Return the [X, Y] coordinate for the center point of the cell that contains the specified text.  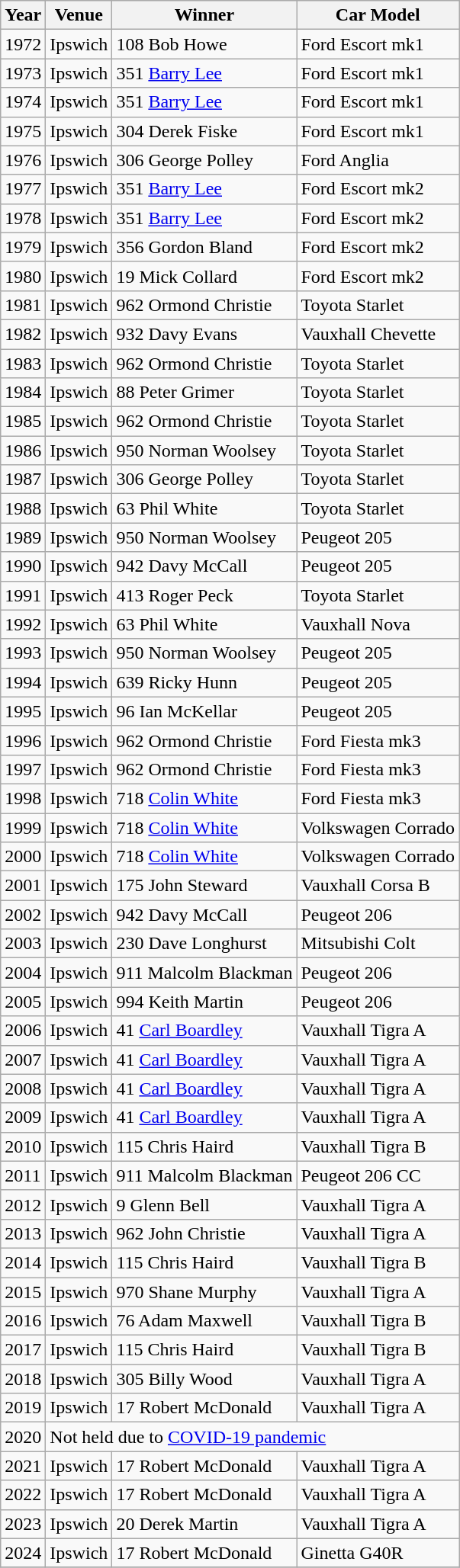
Not held due to COVID-19 pandemic [253, 1437]
1980 [23, 276]
1985 [23, 422]
76 Adam Maxwell [204, 1321]
19 Mick Collard [204, 276]
20 Derek Martin [204, 1524]
413 Roger Peck [204, 595]
1972 [23, 44]
Year [23, 15]
1987 [23, 479]
96 Ian McKellar [204, 711]
356 Gordon Bland [204, 247]
639 Ricky Hunn [204, 682]
1979 [23, 247]
1974 [23, 102]
1977 [23, 189]
Ford Anglia [378, 160]
Vauxhall Corsa B [378, 886]
2000 [23, 857]
1982 [23, 334]
1983 [23, 364]
1988 [23, 508]
1989 [23, 537]
2009 [23, 1117]
962 John Christie [204, 1233]
Vauxhall Nova [378, 624]
1998 [23, 798]
2002 [23, 915]
2011 [23, 1175]
1976 [23, 160]
Vauxhall Chevette [378, 334]
2021 [23, 1466]
1990 [23, 566]
932 Davy Evans [204, 334]
2017 [23, 1350]
1992 [23, 624]
1981 [23, 305]
1999 [23, 827]
175 John Steward [204, 886]
1993 [23, 653]
2005 [23, 1002]
1973 [23, 73]
2001 [23, 886]
2016 [23, 1321]
Ginetta G40R [378, 1553]
1978 [23, 218]
2023 [23, 1524]
1975 [23, 131]
1991 [23, 595]
2014 [23, 1262]
2019 [23, 1408]
2022 [23, 1495]
2003 [23, 944]
2024 [23, 1553]
230 Dave Longhurst [204, 944]
1994 [23, 682]
Car Model [378, 15]
2015 [23, 1292]
1986 [23, 451]
2004 [23, 973]
Mitsubishi Colt [378, 944]
Winner [204, 15]
970 Shane Murphy [204, 1292]
304 Derek Fiske [204, 131]
1984 [23, 393]
2013 [23, 1233]
994 Keith Martin [204, 1002]
1995 [23, 711]
2007 [23, 1060]
2010 [23, 1146]
1996 [23, 740]
9 Glenn Bell [204, 1204]
88 Peter Grimer [204, 393]
2006 [23, 1031]
305 Billy Wood [204, 1379]
2008 [23, 1089]
2018 [23, 1379]
108 Bob Howe [204, 44]
1997 [23, 769]
2020 [23, 1437]
Venue [79, 15]
Peugeot 206 CC [378, 1175]
2012 [23, 1204]
